Detect which cell encompasses the target text, then output its (X, Y) center coordinate. 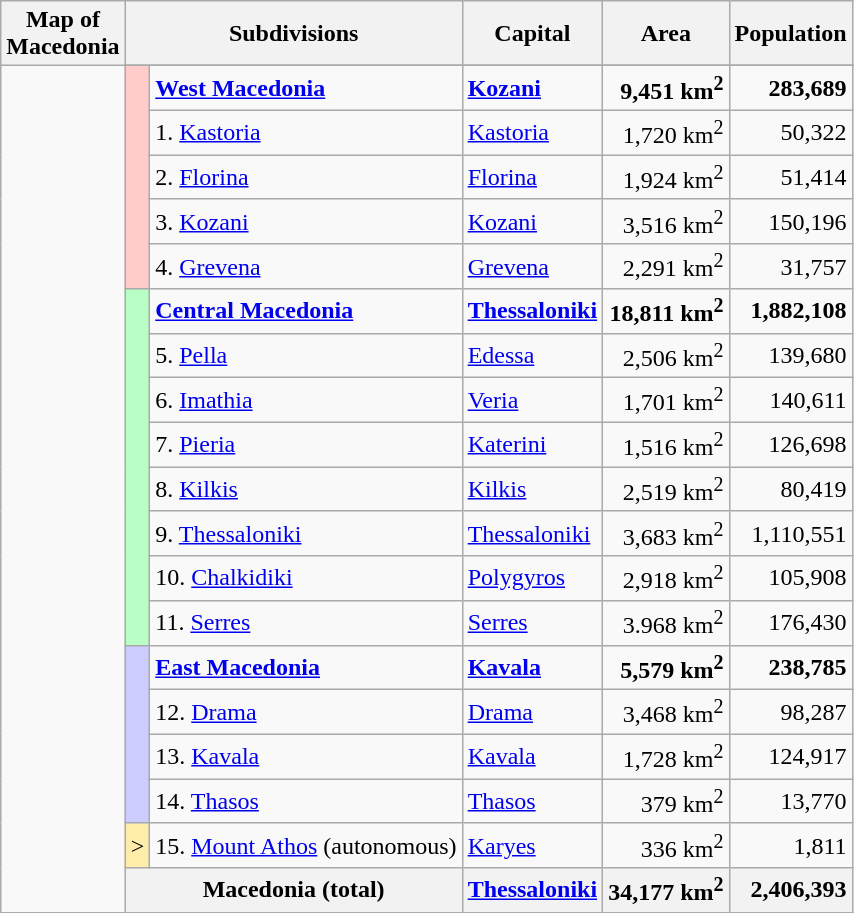
14. Thasos (306, 802)
Kilkis (532, 490)
Serres (532, 622)
4. Grevena (306, 266)
7. Pieria (306, 444)
18,811 km2 (666, 312)
5,579 km2 (666, 668)
3,516 km2 (666, 222)
Katerini (532, 444)
11. Serres (306, 622)
10. Chalkidiki (306, 578)
Polygyros (532, 578)
13,770 (790, 802)
13. Kavala (306, 756)
105,908 (790, 578)
2,918 km2 (666, 578)
9,451 km2 (666, 88)
1. Kastoria (306, 132)
80,419 (790, 490)
Subdivisions (294, 34)
West Macedonia (306, 88)
Veria (532, 400)
2. Florina (306, 178)
Grevena (532, 266)
1,811 (790, 846)
> (138, 846)
12. Drama (306, 712)
50,322 (790, 132)
139,680 (790, 356)
124,917 (790, 756)
238,785 (790, 668)
5. Pella (306, 356)
140,611 (790, 400)
Kastoria (532, 132)
98,287 (790, 712)
2,506 km2 (666, 356)
8. Kilkis (306, 490)
379 km2 (666, 802)
6. Imathia (306, 400)
1,720 km2 (666, 132)
Drama (532, 712)
150,196 (790, 222)
176,430 (790, 622)
126,698 (790, 444)
Central Macedonia (306, 312)
Florina (532, 178)
3. Kozani (306, 222)
Capital (532, 34)
34,177 km2 (666, 890)
336 km2 (666, 846)
1,701 km2 (666, 400)
Map of Macedonia (63, 34)
51,414 (790, 178)
1,728 km2 (666, 756)
1,110,551 (790, 534)
1,516 km2 (666, 444)
Population (790, 34)
Thasos (532, 802)
2,406,393 (790, 890)
Karyes (532, 846)
283,689 (790, 88)
1,882,108 (790, 312)
9. Thessaloniki (306, 534)
1,924 km2 (666, 178)
31,757 (790, 266)
Macedonia (total) (294, 890)
East Macedonia (306, 668)
15. Mount Athos (autonomous) (306, 846)
2,291 km2 (666, 266)
3,468 km2 (666, 712)
Edessa (532, 356)
3.968 km2 (666, 622)
2,519 km2 (666, 490)
Area (666, 34)
3,683 km2 (666, 534)
